Capture the cell that displays the provided text and extract its (X, Y) central coordinate. 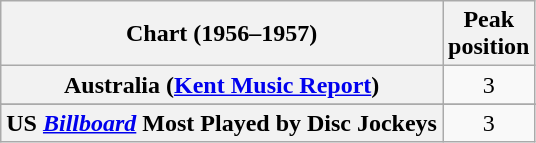
Peakposition (488, 34)
Chart (1956–1957) (222, 34)
US Billboard Most Played by Disc Jockeys (222, 123)
Australia (Kent Music Report) (222, 85)
